Determine the [X, Y] coordinate at the center of the cell enclosing the given text.  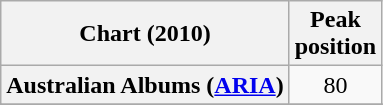
Chart (2010) [145, 34]
Peakposition [335, 34]
Australian Albums (ARIA) [145, 85]
80 [335, 85]
